Search for the cell housing the specified text and yield its [x, y] center coordinate. 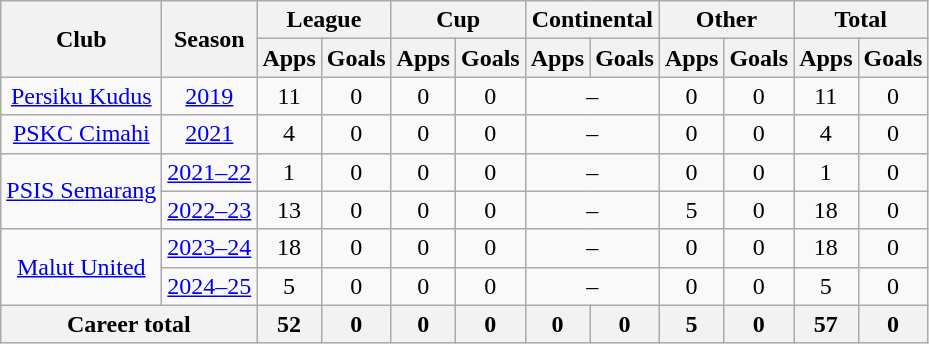
PSIS Semarang [82, 191]
52 [289, 324]
Season [210, 39]
57 [826, 324]
Malut United [82, 267]
2021–22 [210, 172]
Persiku Kudus [82, 96]
13 [289, 210]
Cup [458, 20]
2022–23 [210, 210]
PSKC Cimahi [82, 134]
2024–25 [210, 286]
Other [726, 20]
Career total [129, 324]
Continental [592, 20]
2023–24 [210, 248]
Total [861, 20]
Club [82, 39]
League [324, 20]
2021 [210, 134]
2019 [210, 96]
